For the text-containing cell, return its midpoint in [x, y] coordinate format. 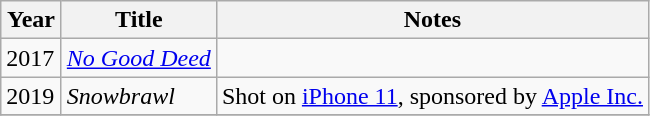
Snowbrawl [138, 96]
Notes [432, 20]
Shot on iPhone 11, sponsored by Apple Inc. [432, 96]
No Good Deed [138, 58]
Year [32, 20]
2019 [32, 96]
Title [138, 20]
2017 [32, 58]
